From the cell containing the given text, extract its center point as [x, y] coordinate. 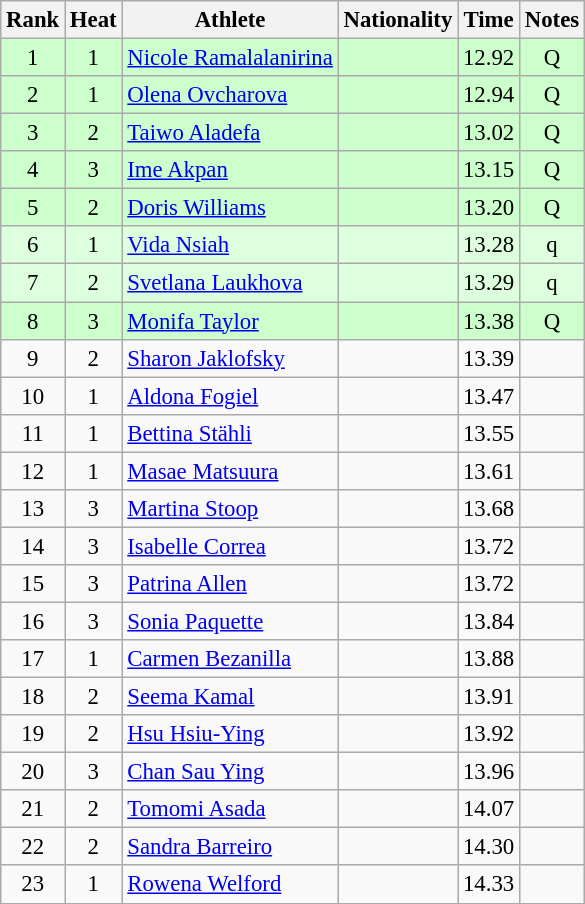
Aldona Fogiel [230, 396]
Time [489, 20]
Ime Akpan [230, 170]
Taiwo Aladefa [230, 133]
Sonia Paquette [230, 621]
Sharon Jaklofsky [230, 358]
12.92 [489, 58]
15 [33, 584]
13.61 [489, 471]
19 [33, 734]
13.02 [489, 133]
Notes [552, 20]
Doris Williams [230, 208]
13.84 [489, 621]
13.28 [489, 245]
Carmen Bezanilla [230, 659]
8 [33, 321]
13.39 [489, 358]
13 [33, 509]
Nationality [398, 20]
Vida Nsiah [230, 245]
13.88 [489, 659]
12.94 [489, 95]
Bettina Stähli [230, 433]
6 [33, 245]
13.20 [489, 208]
10 [33, 396]
Seema Kamal [230, 697]
22 [33, 847]
Tomomi Asada [230, 809]
11 [33, 433]
Heat [94, 20]
Isabelle Correa [230, 546]
Rank [33, 20]
Athlete [230, 20]
16 [33, 621]
23 [33, 885]
14.30 [489, 847]
13.96 [489, 772]
9 [33, 358]
13.55 [489, 433]
13.29 [489, 283]
Martina Stoop [230, 509]
13.15 [489, 170]
13.92 [489, 734]
Chan Sau Ying [230, 772]
Nicole Ramalalanirina [230, 58]
13.47 [489, 396]
Masae Matsuura [230, 471]
7 [33, 283]
13.91 [489, 697]
21 [33, 809]
Sandra Barreiro [230, 847]
20 [33, 772]
18 [33, 697]
4 [33, 170]
Patrina Allen [230, 584]
Svetlana Laukhova [230, 283]
5 [33, 208]
14.07 [489, 809]
13.68 [489, 509]
14 [33, 546]
Monifa Taylor [230, 321]
Rowena Welford [230, 885]
12 [33, 471]
Hsu Hsiu-Ying [230, 734]
14.33 [489, 885]
13.38 [489, 321]
Olena Ovcharova [230, 95]
17 [33, 659]
